Pinpoint the cell where the given text exists, returning its (x, y) midpoint coordinate. 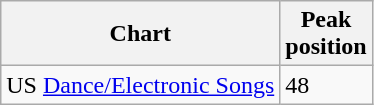
48 (326, 85)
Chart (140, 34)
Peakposition (326, 34)
US Dance/Electronic Songs (140, 85)
